Return the (x, y) coordinate for the center point of the cell that contains the specified text.  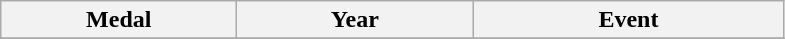
Medal (119, 20)
Year (355, 20)
Event (628, 20)
